Return the [X, Y] coordinate for the center point of the cell that contains the specified text.  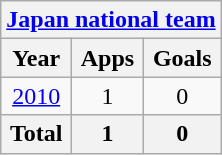
Total [36, 134]
Goals [182, 58]
Apps [108, 58]
Year [36, 58]
Japan national team [111, 20]
2010 [36, 96]
